Return (X, Y) of the center of cell containing provided text 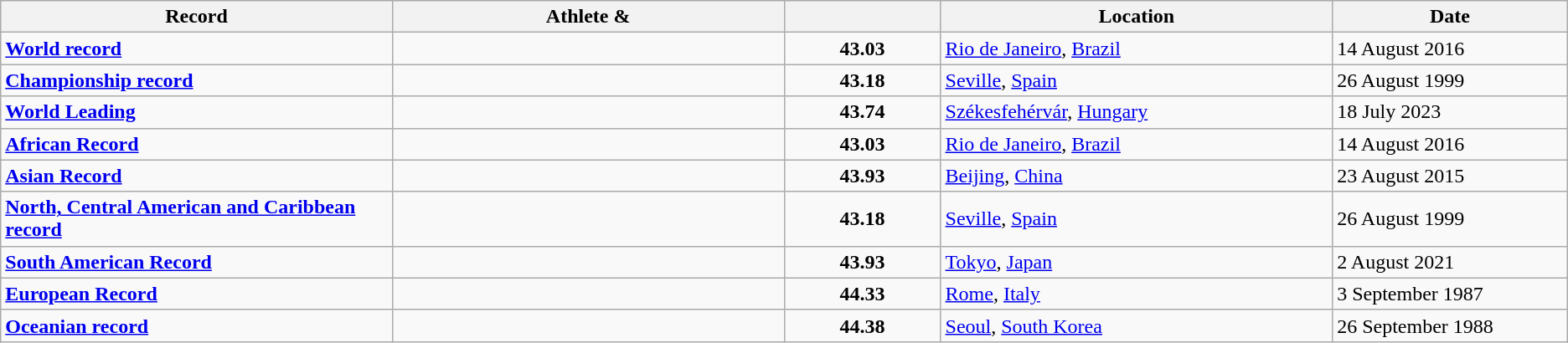
Date (1451, 17)
Record (197, 17)
23 August 2015 (1451, 176)
2 August 2021 (1451, 262)
Beijing, China (1137, 176)
Asian Record (197, 176)
South American Record (197, 262)
Athlete & (588, 17)
Championship record (197, 80)
18 July 2023 (1451, 112)
European Record (197, 294)
Tokyo, Japan (1137, 262)
Rome, Italy (1137, 294)
World record (197, 49)
African Record (197, 144)
43.74 (863, 112)
World Leading (197, 112)
Oceanian record (197, 325)
North, Central American and Caribbean record (197, 219)
Location (1137, 17)
44.38 (863, 325)
26 September 1988 (1451, 325)
44.33 (863, 294)
Székesfehérvár, Hungary (1137, 112)
3 September 1987 (1451, 294)
Seoul, South Korea (1137, 325)
